Capture the cell that displays the provided text and extract its (X, Y) central coordinate. 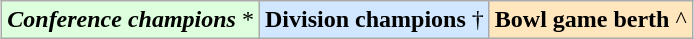
Conference champions * (131, 20)
Division champions † (374, 20)
Bowl game berth ^ (590, 20)
